Locate the cell with the specified text and output its [x, y] center coordinate. 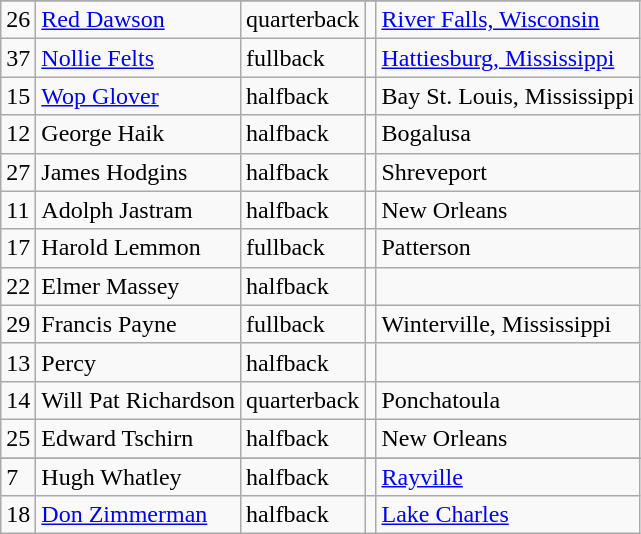
Ponchatoula [508, 400]
Shreveport [508, 172]
Hugh Whatley [138, 477]
Harold Lemmon [138, 248]
Hattiesburg, Mississippi [508, 58]
Bay St. Louis, Mississippi [508, 96]
22 [18, 286]
Bogalusa [508, 134]
18 [18, 515]
17 [18, 248]
13 [18, 362]
Will Pat Richardson [138, 400]
25 [18, 438]
Patterson [508, 248]
Lake Charles [508, 515]
George Haik [138, 134]
Francis Payne [138, 324]
River Falls, Wisconsin [508, 20]
Nollie Felts [138, 58]
7 [18, 477]
Don Zimmerman [138, 515]
15 [18, 96]
Winterville, Mississippi [508, 324]
27 [18, 172]
James Hodgins [138, 172]
Edward Tschirn [138, 438]
Adolph Jastram [138, 210]
Wop Glover [138, 96]
Red Dawson [138, 20]
29 [18, 324]
Elmer Massey [138, 286]
14 [18, 400]
Percy [138, 362]
11 [18, 210]
26 [18, 20]
Rayville [508, 477]
12 [18, 134]
37 [18, 58]
